Extract the [x, y] coordinate from the center of the cell holding the provided text.  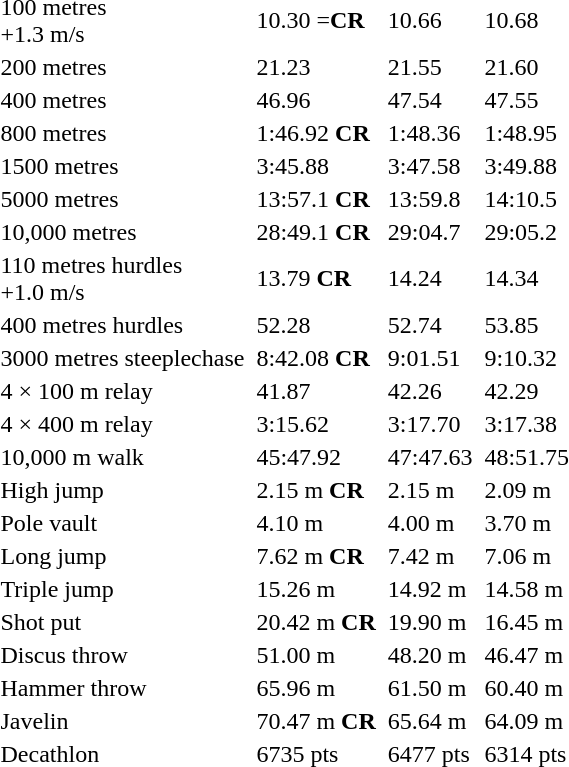
42.26 [430, 391]
47:47.63 [430, 457]
20.42 m CR [316, 622]
14.92 m [430, 589]
4.10 m [316, 523]
48.20 m [430, 655]
7.42 m [430, 556]
41.87 [316, 391]
1:46.92 CR [316, 133]
3:45.88 [316, 166]
70.47 m CR [316, 721]
21.23 [316, 67]
21.55 [430, 67]
4.00 m [430, 523]
51.00 m [316, 655]
7.62 m CR [316, 556]
13:57.1 CR [316, 199]
14.24 [430, 278]
3:47.58 [430, 166]
65.96 m [316, 688]
8:42.08 CR [316, 358]
52.74 [430, 325]
13:59.8 [430, 199]
29:04.7 [430, 232]
46.96 [316, 100]
65.64 m [430, 721]
3:17.70 [430, 424]
19.90 m [430, 622]
45:47.92 [316, 457]
52.28 [316, 325]
13.79 CR [316, 278]
61.50 m [430, 688]
1:48.36 [430, 133]
15.26 m [316, 589]
28:49.1 CR [316, 232]
9:01.51 [430, 358]
47.54 [430, 100]
2.15 m [430, 490]
3:15.62 [316, 424]
2.15 m CR [316, 490]
